Locate the cell with the specified text and output its (x, y) center coordinate. 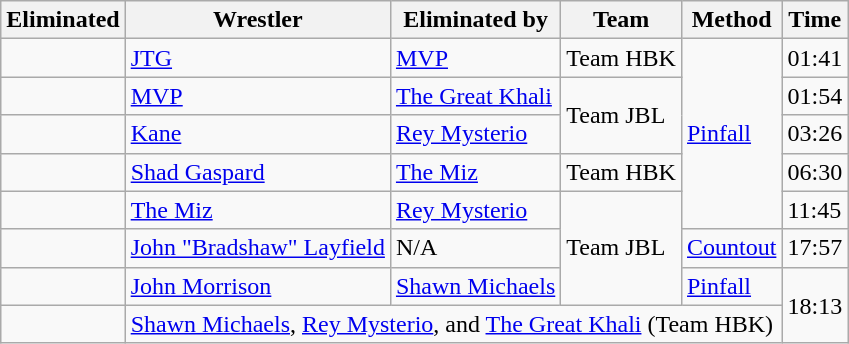
Team (622, 20)
The Great Khali (475, 96)
17:57 (815, 248)
Shawn Michaels (475, 286)
03:26 (815, 134)
N/A (475, 248)
01:41 (815, 58)
Time (815, 20)
Eliminated (63, 20)
11:45 (815, 210)
Method (731, 20)
01:54 (815, 96)
Shawn Michaels, Rey Mysterio, and The Great Khali (Team HBK) (454, 324)
Kane (258, 134)
Eliminated by (475, 20)
John "Bradshaw" Layfield (258, 248)
06:30 (815, 172)
18:13 (815, 305)
Wrestler (258, 20)
Shad Gaspard (258, 172)
JTG (258, 58)
John Morrison (258, 286)
Countout (731, 248)
